Return the (x, y) coordinate for the center point of the cell that contains the specified text.  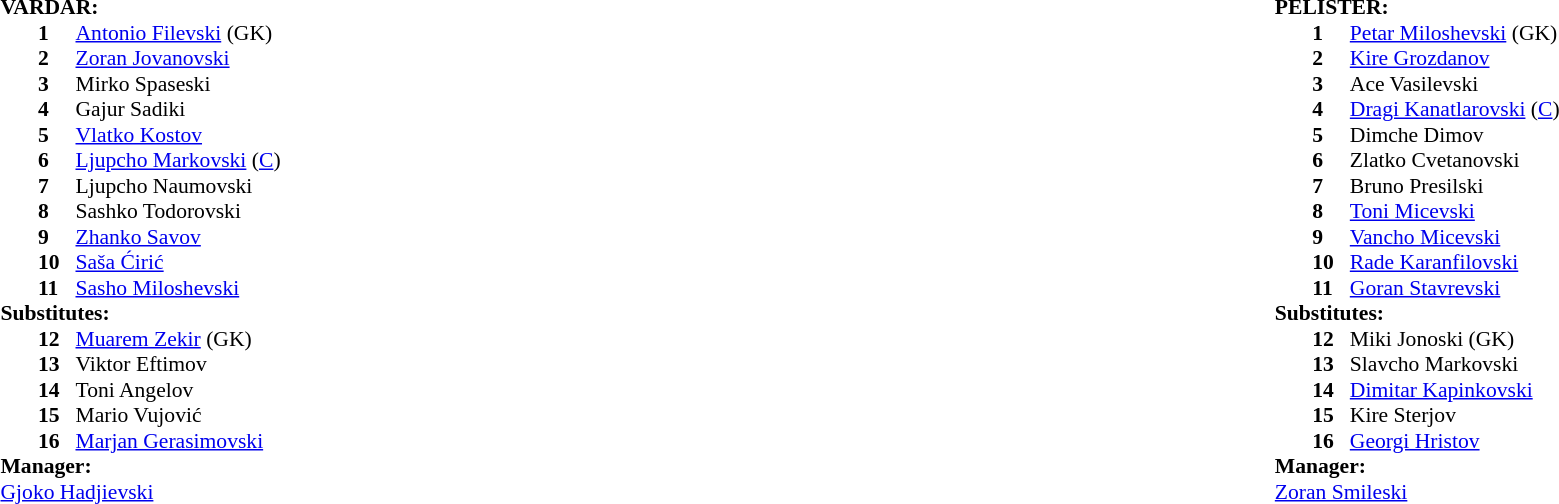
Vlatko Kostov (178, 135)
Ljupcho Naumovski (178, 186)
Saša Ćirić (178, 263)
Sasho Miloshevski (178, 288)
Mirko Spaseski (178, 84)
Zhanko Savov (178, 237)
Toni Angelov (178, 390)
Substitutes: (140, 313)
Mario Vujović (178, 415)
Muarem Zekir (GK) (178, 339)
Viktor Eftimov (178, 365)
Ljupcho Markovski (C) (178, 161)
Sashko Todorovski (178, 211)
Marjan Gerasimovski (178, 441)
Zoran Jovanovski (178, 59)
Manager: (140, 467)
Gajur Sadiki (178, 109)
Antonio Filevski (GK) (178, 33)
